For the text-containing cell, return its midpoint in [x, y] coordinate format. 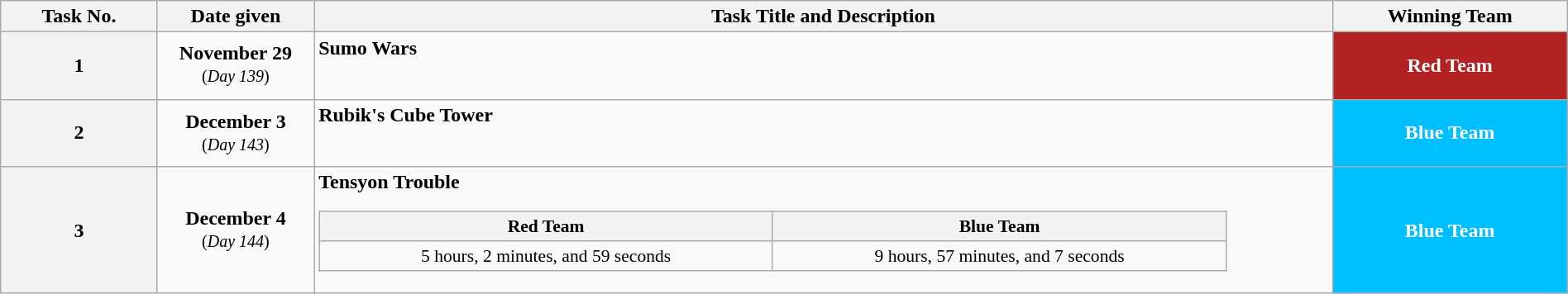
Winning Team [1450, 17]
9 hours, 57 minutes, and 7 seconds [999, 256]
Tensyon Trouble Red Team Blue Team 5 hours, 2 minutes, and 59 seconds 9 hours, 57 minutes, and 7 seconds [824, 230]
December 3(Day 143) [235, 132]
1 [79, 66]
Task Title and Description [824, 17]
2 [79, 132]
November 29(Day 139) [235, 66]
Sumo Wars [824, 66]
3 [79, 230]
5 hours, 2 minutes, and 59 seconds [546, 256]
Rubik's Cube Tower [824, 132]
December 4(Day 144) [235, 230]
Task No. [79, 17]
Date given [235, 17]
